Determine the [x, y] coordinate at the center of the cell enclosing the given text.  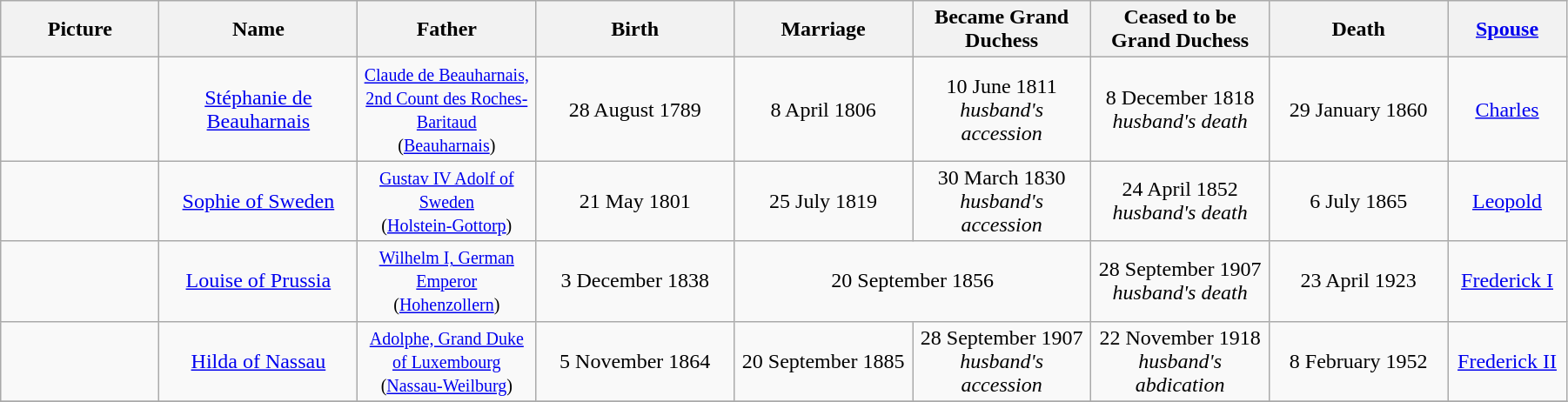
Ceased to be Grand Duchess [1180, 30]
28 September 1907husband's death [1180, 281]
10 June 1811husband's accession [1002, 110]
25 July 1819 [823, 201]
Hilda of Nassau [258, 361]
Spouse [1507, 30]
Father [447, 30]
Death [1359, 30]
Louise of Prussia [258, 281]
Marriage [823, 30]
Became Grand Duchess [1002, 30]
8 December 1818husband's death [1180, 110]
Frederick I [1507, 281]
3 December 1838 [635, 281]
28 September 1907husband's accession [1002, 361]
8 February 1952 [1359, 361]
28 August 1789 [635, 110]
8 April 1806 [823, 110]
21 May 1801 [635, 201]
29 January 1860 [1359, 110]
Birth [635, 30]
6 July 1865 [1359, 201]
Sophie of Sweden [258, 201]
22 November 1918husband's abdication [1180, 361]
5 November 1864 [635, 361]
Adolphe, Grand Duke of Luxembourg(Nassau-Weilburg) [447, 361]
Frederick II [1507, 361]
30 March 1830husband's accession [1002, 201]
23 April 1923 [1359, 281]
20 September 1856 [913, 281]
Stéphanie de Beauharnais [258, 110]
Gustav IV Adolf of Sweden(Holstein-Gottorp) [447, 201]
Wilhelm I, German Emperor(Hohenzollern) [447, 281]
Leopold [1507, 201]
Claude de Beauharnais, 2nd Count des Roches-Baritaud(Beauharnais) [447, 110]
20 September 1885 [823, 361]
Picture [80, 30]
Charles [1507, 110]
Name [258, 30]
24 April 1852husband's death [1180, 201]
